Return the [X, Y] coordinate for the center point of the cell that contains the specified text.  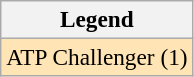
ATP Challenger (1) [97, 57]
Legend [97, 19]
